Output the [X, Y] coordinate of the center of the cell containing the given text.  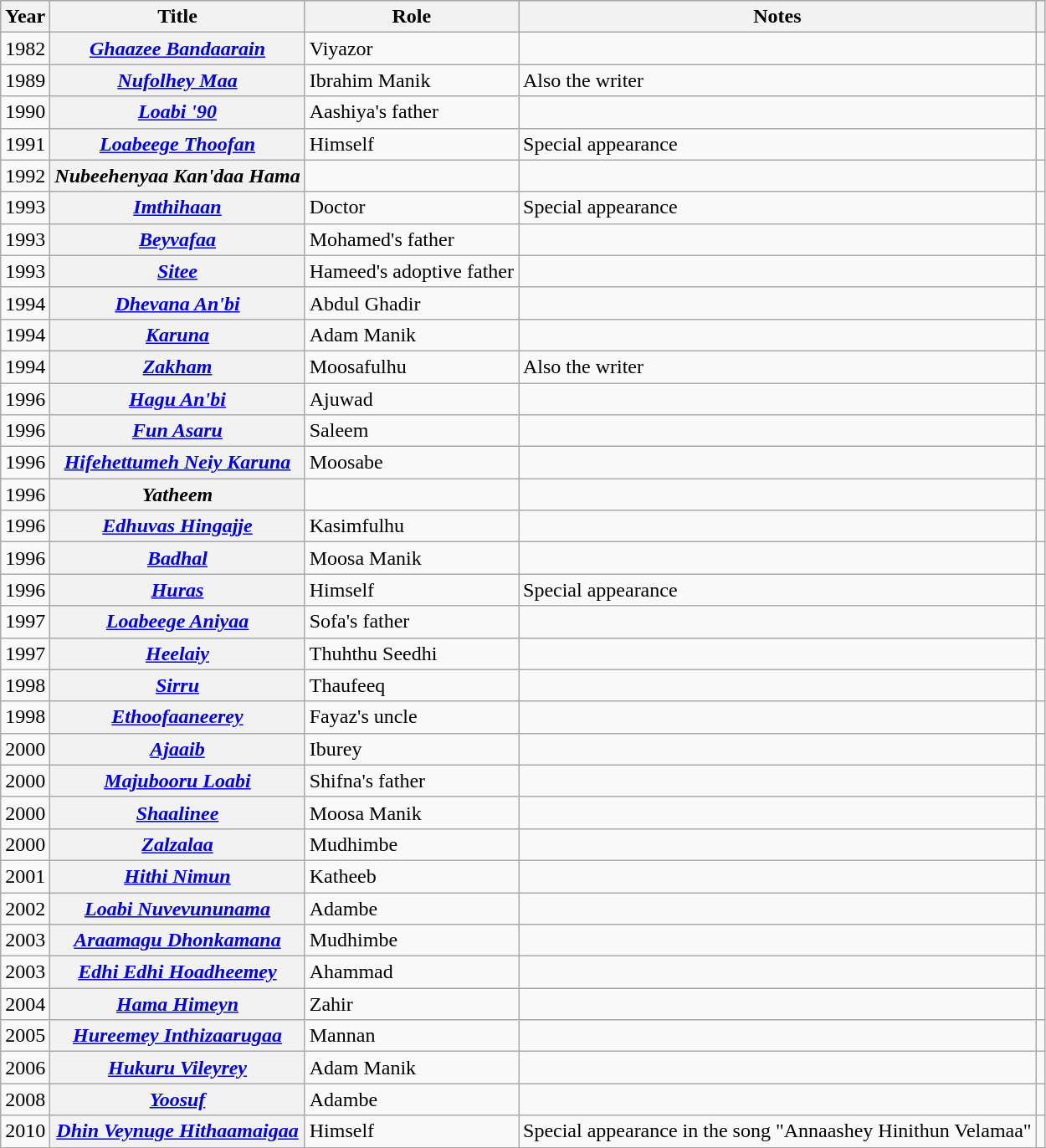
Notes [778, 17]
Loabeege Thoofan [177, 144]
Heelaiy [177, 653]
Shaalinee [177, 812]
Loabi Nuvevununama [177, 908]
Sirru [177, 685]
Katheeb [412, 876]
Nubeehenyaa Kan'daa Hama [177, 176]
Iburey [412, 749]
Zakham [177, 366]
2005 [25, 1036]
Badhal [177, 558]
Special appearance in the song "Annaashey Hinithun Velamaa" [778, 1131]
Fun Asaru [177, 431]
2002 [25, 908]
Ghaazee Bandaarain [177, 49]
2001 [25, 876]
Sitee [177, 271]
Ahammad [412, 972]
Imthihaan [177, 208]
Kasimfulhu [412, 526]
Moosabe [412, 463]
Moosafulhu [412, 366]
Zahir [412, 1004]
Ajuwad [412, 399]
2004 [25, 1004]
Hureemey Inthizaarugaa [177, 1036]
Loabi '90 [177, 112]
1982 [25, 49]
Mannan [412, 1036]
Nufolhey Maa [177, 80]
Hameed's adoptive father [412, 271]
Hifehettumeh Neiy Karuna [177, 463]
Zalzalaa [177, 844]
Hagu An'bi [177, 399]
1992 [25, 176]
Mohamed's father [412, 239]
1989 [25, 80]
Thuhthu Seedhi [412, 653]
2006 [25, 1068]
Fayaz's uncle [412, 717]
Majubooru Loabi [177, 781]
Aashiya's father [412, 112]
Ethoofaaneerey [177, 717]
Ibrahim Manik [412, 80]
Role [412, 17]
Ajaaib [177, 749]
Sofa's father [412, 622]
Dhin Veynuge Hithaamaigaa [177, 1131]
Thaufeeq [412, 685]
Doctor [412, 208]
2008 [25, 1099]
Loabeege Aniyaa [177, 622]
1991 [25, 144]
Year [25, 17]
Araamagu Dhonkamana [177, 940]
Hithi Nimun [177, 876]
Edhi Edhi Hoadheemey [177, 972]
Huras [177, 590]
Shifna's father [412, 781]
Beyvafaa [177, 239]
Hama Himeyn [177, 1004]
Edhuvas Hingajje [177, 526]
Abdul Ghadir [412, 303]
Viyazor [412, 49]
Yoosuf [177, 1099]
Dhevana An'bi [177, 303]
1990 [25, 112]
Saleem [412, 431]
Hukuru Vileyrey [177, 1068]
Yatheem [177, 495]
Title [177, 17]
Karuna [177, 335]
2010 [25, 1131]
